From the cell containing the given text, extract its center point as (X, Y) coordinate. 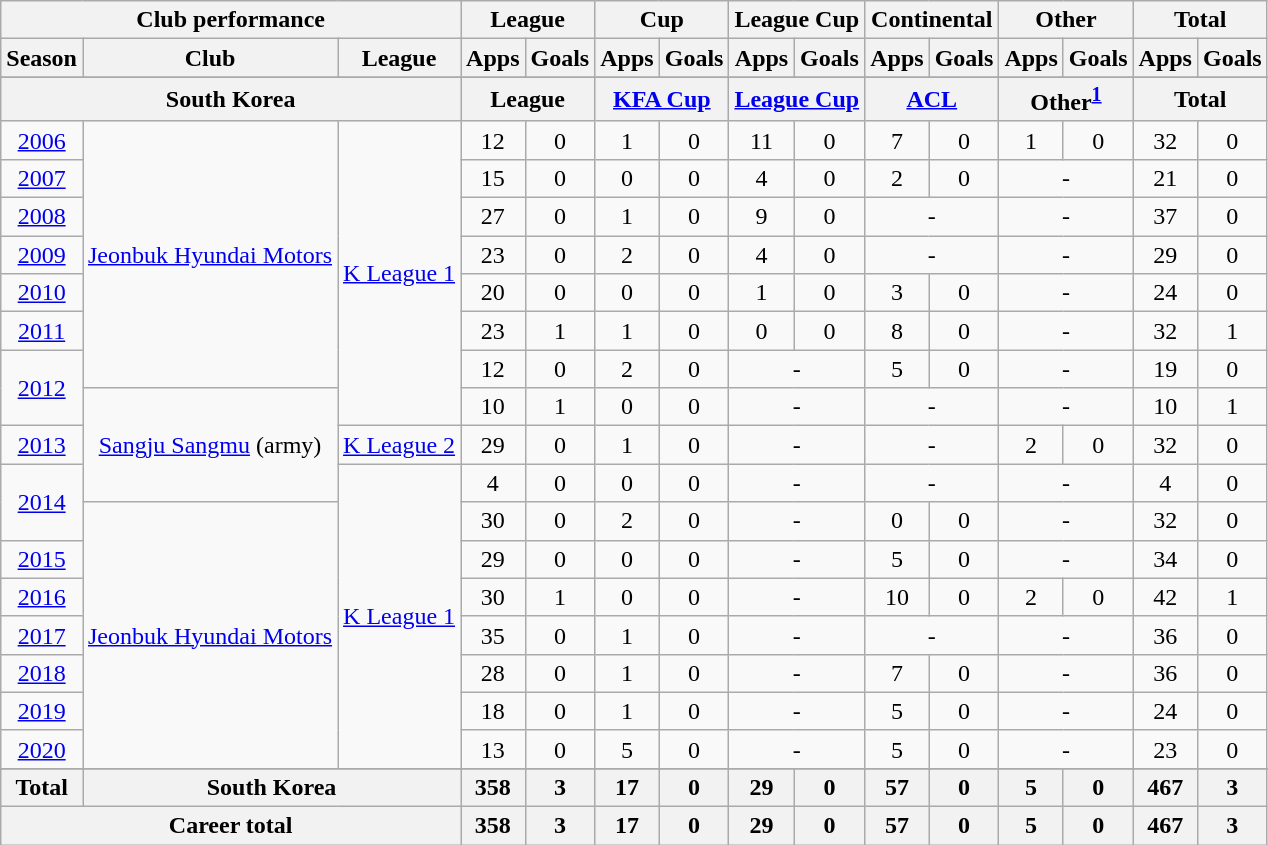
K League 2 (400, 445)
KFA Cup (662, 100)
2018 (42, 673)
2017 (42, 635)
Other1 (1066, 100)
37 (1165, 217)
ACL (932, 100)
2016 (42, 597)
8 (897, 331)
2006 (42, 140)
2020 (42, 749)
27 (493, 217)
2013 (42, 445)
2008 (42, 217)
18 (493, 711)
Club (210, 58)
Season (42, 58)
20 (493, 293)
2010 (42, 293)
2019 (42, 711)
Other (1066, 20)
Sangju Sangmu (army) (210, 445)
2014 (42, 502)
42 (1165, 597)
13 (493, 749)
9 (762, 217)
11 (762, 140)
Club performance (231, 20)
21 (1165, 178)
19 (1165, 369)
2007 (42, 178)
2015 (42, 559)
2012 (42, 388)
Cup (662, 20)
Continental (932, 20)
35 (493, 635)
2011 (42, 331)
Career total (231, 826)
15 (493, 178)
28 (493, 673)
34 (1165, 559)
2009 (42, 255)
